Identify which cell holds the provided text, then report its [x, y] central coordinate. 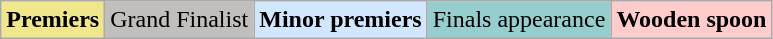
Wooden spoon [692, 20]
Premiers [53, 20]
Minor premiers [340, 20]
Finals appearance [519, 20]
Grand Finalist [180, 20]
